Identify which cell holds the provided text, then report its (X, Y) central coordinate. 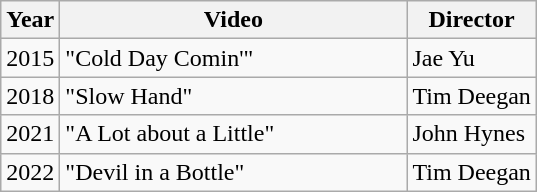
"A Lot about a Little" (234, 134)
Jae Yu (472, 58)
2015 (30, 58)
2018 (30, 96)
Director (472, 20)
"Cold Day Comin'" (234, 58)
"Slow Hand" (234, 96)
Year (30, 20)
"Devil in a Bottle" (234, 172)
2022 (30, 172)
2021 (30, 134)
John Hynes (472, 134)
Video (234, 20)
